Provide the [X, Y] coordinate of the cell's center where the given text is located.  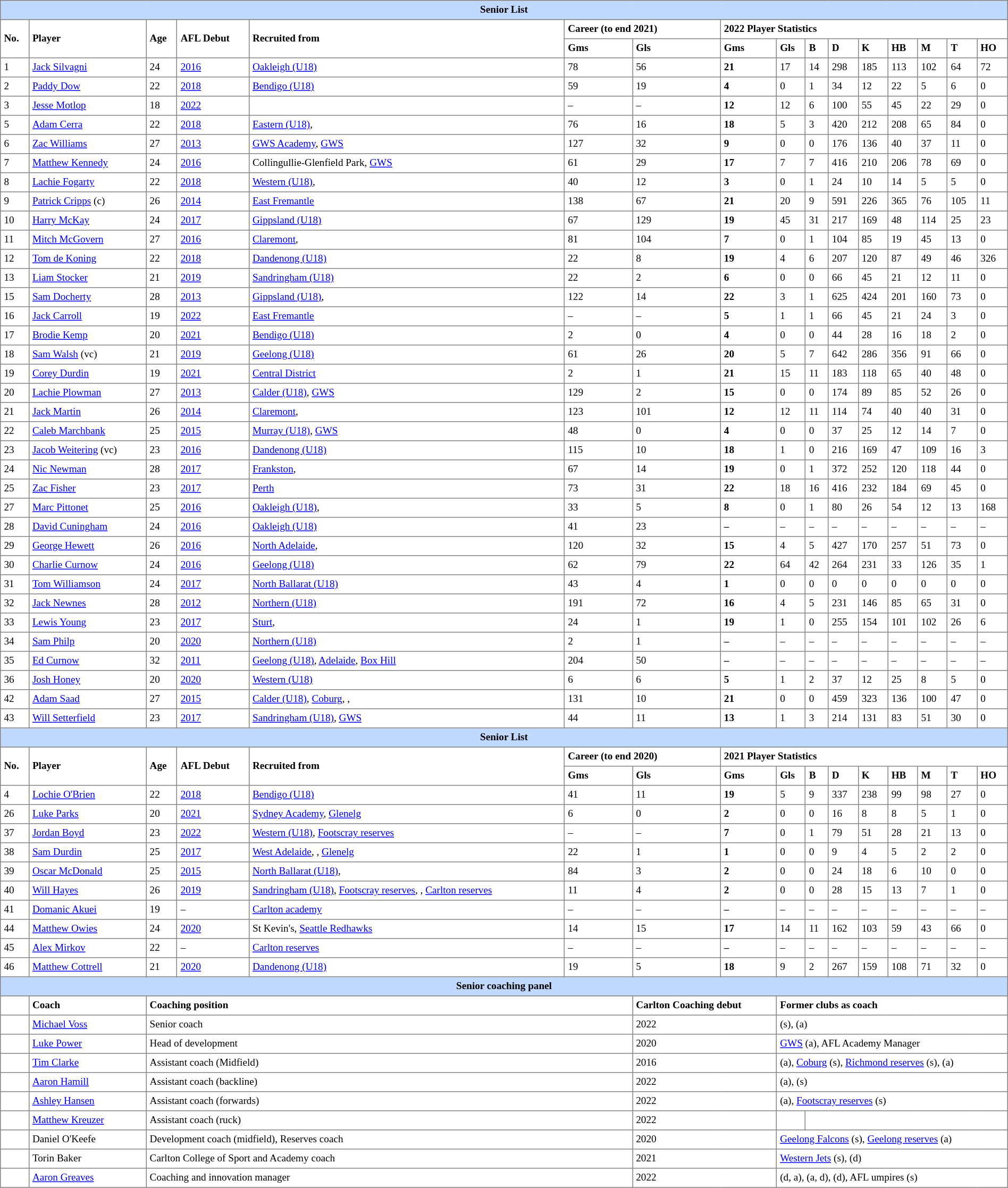
Head of development [389, 1044]
Assistant coach (forwards) [389, 1101]
Gippsland (U18) [406, 221]
Carlton College of Sport and Academy coach [389, 1159]
Matthew Kennedy [87, 163]
Daniel O'Keefe [87, 1140]
West Adelaide, , Glenelg [406, 852]
55 [873, 106]
184 [903, 489]
Aaron Greaves [87, 1178]
Coaching and innovation manager [389, 1178]
(a), Footscray reserves (s) [892, 1101]
2022 Player Statistics [864, 29]
Marc Pittonet [87, 508]
North Ballarat (U18) [406, 584]
146 [873, 604]
Luke Parks [87, 814]
Jack Newnes [87, 604]
Calder (U18), GWS [406, 393]
Murray (U18), GWS [406, 431]
Jacob Weitering (vc) [87, 450]
Brodie Kemp [87, 336]
Adam Cerra [87, 125]
49 [933, 259]
Matthew Owies [87, 929]
356 [903, 355]
232 [873, 489]
217 [843, 221]
Career (to end 2020) [642, 757]
Assistant coach (backline) [389, 1082]
365 [903, 202]
159 [873, 967]
Aaron Hamill [87, 1082]
Coaching position [389, 1006]
Harry McKay [87, 221]
212 [873, 125]
Jordan Boyd [87, 833]
642 [843, 355]
226 [873, 202]
99 [903, 795]
David Cuningham [87, 527]
Carlton reserves [406, 948]
Frankston, [406, 470]
Josh Honey [87, 680]
74 [873, 412]
420 [843, 125]
Liam Stocker [87, 278]
71 [933, 967]
Gippsland (U18), [406, 297]
Lachie Fogarty [87, 182]
Lachie Plowman [87, 393]
Eastern (U18), [406, 125]
210 [873, 163]
206 [903, 163]
Will Setterfield [87, 718]
183 [843, 374]
Jack Silvagni [87, 68]
323 [873, 699]
Perth [406, 489]
52 [933, 393]
Will Hayes [87, 891]
Lewis Young [87, 623]
Michael Voss [87, 1025]
Oakleigh (U18), [406, 508]
216 [843, 450]
Patrick Cripps (c) [87, 202]
174 [843, 393]
105 [962, 202]
Ashley Hansen [87, 1101]
168 [993, 508]
91 [933, 355]
Jack Carroll [87, 316]
89 [873, 393]
103 [873, 929]
204 [598, 661]
207 [843, 259]
255 [843, 623]
257 [903, 546]
201 [903, 297]
154 [873, 623]
Assistant coach (Midfield) [389, 1063]
122 [598, 297]
GWS Academy, GWS [406, 144]
(a), (s) [892, 1082]
Geelong (U18), Adelaide, Box Hill [406, 661]
54 [903, 508]
Corey Durdin [87, 374]
208 [903, 125]
St Kevin's, Seattle Redhawks [406, 929]
George Hewett [87, 546]
(s), (a) [892, 1025]
81 [598, 240]
Oscar McDonald [87, 872]
Geelong Falcons (s), Geelong reserves (a) [892, 1140]
87 [903, 259]
Assistant coach (ruck) [389, 1120]
427 [843, 546]
Nic Newman [87, 470]
185 [873, 68]
337 [843, 795]
138 [598, 202]
North Ballarat (U18), [406, 872]
109 [933, 450]
372 [843, 470]
Career (to end 2021) [642, 29]
98 [933, 795]
36 [15, 680]
62 [598, 565]
264 [843, 565]
Sam Docherty [87, 297]
252 [873, 470]
113 [903, 68]
298 [843, 68]
267 [843, 967]
50 [677, 661]
2011 [213, 661]
83 [903, 718]
108 [903, 967]
Senior coach [389, 1025]
80 [843, 508]
160 [933, 297]
Western (U18) [406, 680]
Sandringham (U18), Footscray reserves, , Carlton reserves [406, 891]
Carlton Coaching debut [705, 1006]
Carlton academy [406, 910]
Adam Saad [87, 699]
Alex Mirkov [87, 948]
Sam Walsh (vc) [87, 355]
Senior coaching panel [504, 986]
Zac Williams [87, 144]
38 [15, 852]
Former clubs as coach [892, 1006]
Lochie O'Brien [87, 795]
Tim Clarke [87, 1063]
Luke Power [87, 1044]
459 [843, 699]
Tom de Koning [87, 259]
Torin Baker [87, 1159]
238 [873, 795]
(d, a), (a, d), (d), AFL umpires (s) [892, 1178]
591 [843, 202]
GWS (a), AFL Academy Manager [892, 1044]
Charlie Curnow [87, 565]
Tom Williamson [87, 584]
170 [873, 546]
North Adelaide, [406, 546]
Coach [87, 1006]
Paddy Dow [87, 87]
176 [843, 144]
214 [843, 718]
Ed Curnow [87, 661]
Jack Martin [87, 412]
Collingullie-Glenfield Park, GWS [406, 163]
39 [15, 872]
625 [843, 297]
Sydney Academy, Glenelg [406, 814]
191 [598, 604]
326 [993, 259]
123 [598, 412]
Calder (U18), Coburg, , [406, 699]
286 [873, 355]
Sturt, [406, 623]
115 [598, 450]
Western (U18), Footscray reserves [406, 833]
126 [933, 565]
Zac Fisher [87, 489]
2012 [213, 604]
Western Jets (s), (d) [892, 1159]
127 [598, 144]
56 [677, 68]
424 [873, 297]
Caleb Marchbank [87, 431]
Domanic Akuei [87, 910]
Central District [406, 374]
Sandringham (U18), GWS [406, 718]
Development coach (midfield), Reserves coach [389, 1140]
2021 Player Statistics [864, 757]
Sam Durdin [87, 852]
Matthew Cottrell [87, 967]
Western (U18), [406, 182]
162 [843, 929]
(a), Coburg (s), Richmond reserves (s), (a) [892, 1063]
Jesse Motlop [87, 106]
Mitch McGovern [87, 240]
Matthew Kreuzer [87, 1120]
Sam Philp [87, 642]
Sandringham (U18) [406, 278]
